Pinpoint the cell where the given text exists, returning its (x, y) midpoint coordinate. 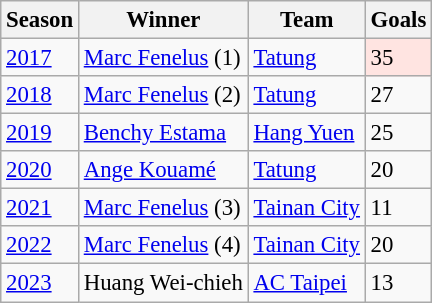
11 (398, 208)
13 (398, 283)
2019 (40, 133)
Marc Fenelus (1) (163, 58)
Goals (398, 20)
Team (306, 20)
27 (398, 95)
35 (398, 58)
2022 (40, 245)
2018 (40, 95)
Benchy Estama (163, 133)
2017 (40, 58)
2023 (40, 283)
Season (40, 20)
Hang Yuen (306, 133)
Marc Fenelus (2) (163, 95)
Marc Fenelus (3) (163, 208)
Marc Fenelus (4) (163, 245)
Ange Kouamé (163, 170)
2021 (40, 208)
Winner (163, 20)
Huang Wei-chieh (163, 283)
25 (398, 133)
AC Taipei (306, 283)
2020 (40, 170)
